For the text-containing cell, return its midpoint in (X, Y) coordinate format. 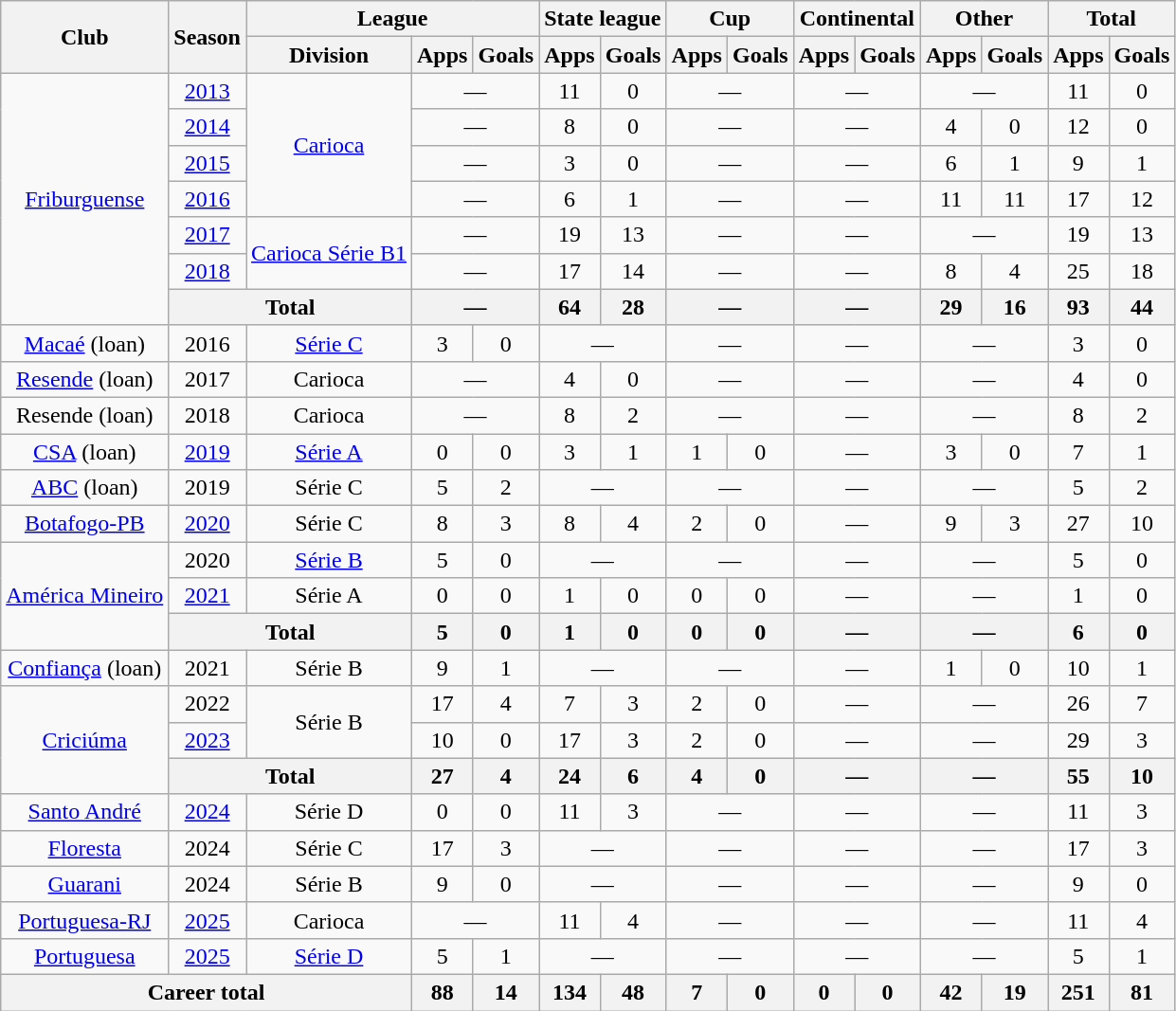
Santo André (85, 812)
Botafogo-PB (85, 524)
Other (984, 19)
Guarani (85, 884)
134 (570, 992)
CSA (loan) (85, 452)
Season (208, 37)
Macaé (loan) (85, 343)
55 (1078, 776)
Continental (857, 19)
2023 (208, 740)
Criciúma (85, 740)
24 (570, 776)
Portuguesa (85, 956)
Friburguense (85, 199)
Club (85, 37)
Portuguesa-RJ (85, 920)
League (392, 19)
93 (1078, 307)
64 (570, 307)
81 (1142, 992)
Career total (207, 992)
2022 (208, 704)
16 (1015, 307)
Cup (730, 19)
25 (1078, 271)
44 (1142, 307)
2013 (208, 91)
42 (950, 992)
Carioca Série B1 (330, 253)
48 (633, 992)
Confiança (loan) (85, 668)
2015 (208, 163)
ABC (loan) (85, 488)
Division (330, 55)
18 (1142, 271)
State league (603, 19)
251 (1078, 992)
26 (1078, 704)
Floresta (85, 848)
América Mineiro (85, 596)
28 (633, 307)
2014 (208, 127)
88 (443, 992)
